Pinpoint the cell where the given text exists, returning its (X, Y) midpoint coordinate. 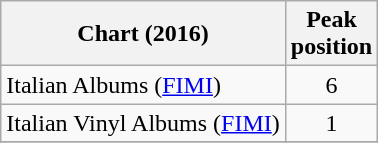
Italian Albums (FIMI) (144, 85)
Chart (2016) (144, 34)
1 (331, 123)
6 (331, 85)
Italian Vinyl Albums (FIMI) (144, 123)
Peakposition (331, 34)
